Find where the given text appears and provide that cell's center as (X, Y) coordinate. 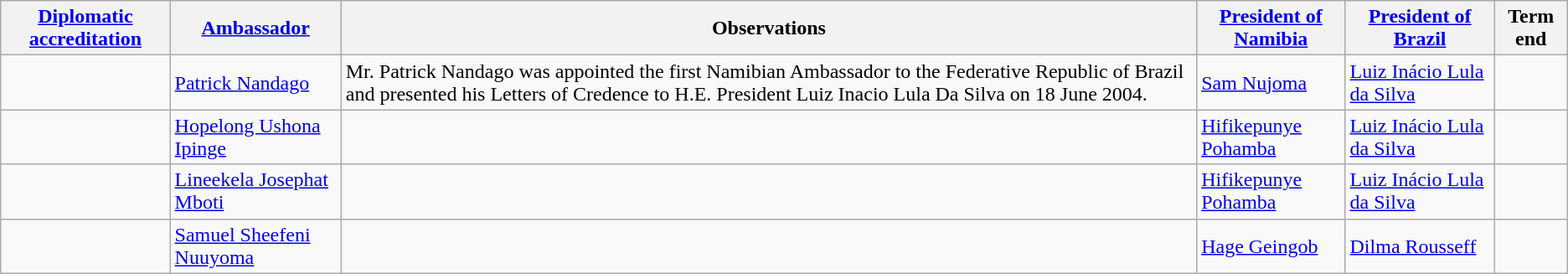
Ambassador (255, 28)
Sam Nujoma (1271, 82)
Lineekela Josephat Mboti (255, 191)
Term end (1531, 28)
President of Namibia (1271, 28)
Hopelong Ushona Ipinge (255, 137)
President of Brazil (1420, 28)
Samuel Sheefeni Nuuyoma (255, 246)
Observations (769, 28)
Hage Geingob (1271, 246)
Patrick Nandago (255, 82)
Dilma Rousseff (1420, 246)
Diplomatic accreditation (85, 28)
